Determine the (X, Y) coordinate at the center of the cell enclosing the given text.  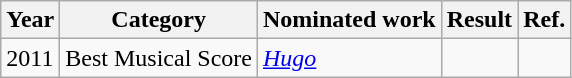
Hugo (349, 58)
Result (479, 20)
Nominated work (349, 20)
Year (30, 20)
Best Musical Score (159, 58)
Category (159, 20)
Ref. (544, 20)
2011 (30, 58)
